Extract the (x, y) coordinate from the center of the cell holding the provided text.  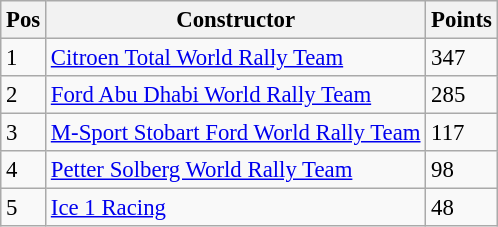
Pos (24, 20)
Ford Abu Dhabi World Rally Team (236, 95)
Citroen Total World Rally Team (236, 58)
Ice 1 Racing (236, 208)
3 (24, 133)
117 (462, 133)
Constructor (236, 20)
2 (24, 95)
48 (462, 208)
98 (462, 170)
M-Sport Stobart Ford World Rally Team (236, 133)
347 (462, 58)
4 (24, 170)
5 (24, 208)
Petter Solberg World Rally Team (236, 170)
Points (462, 20)
1 (24, 58)
285 (462, 95)
